Search for the cell housing the specified text and yield its (X, Y) center coordinate. 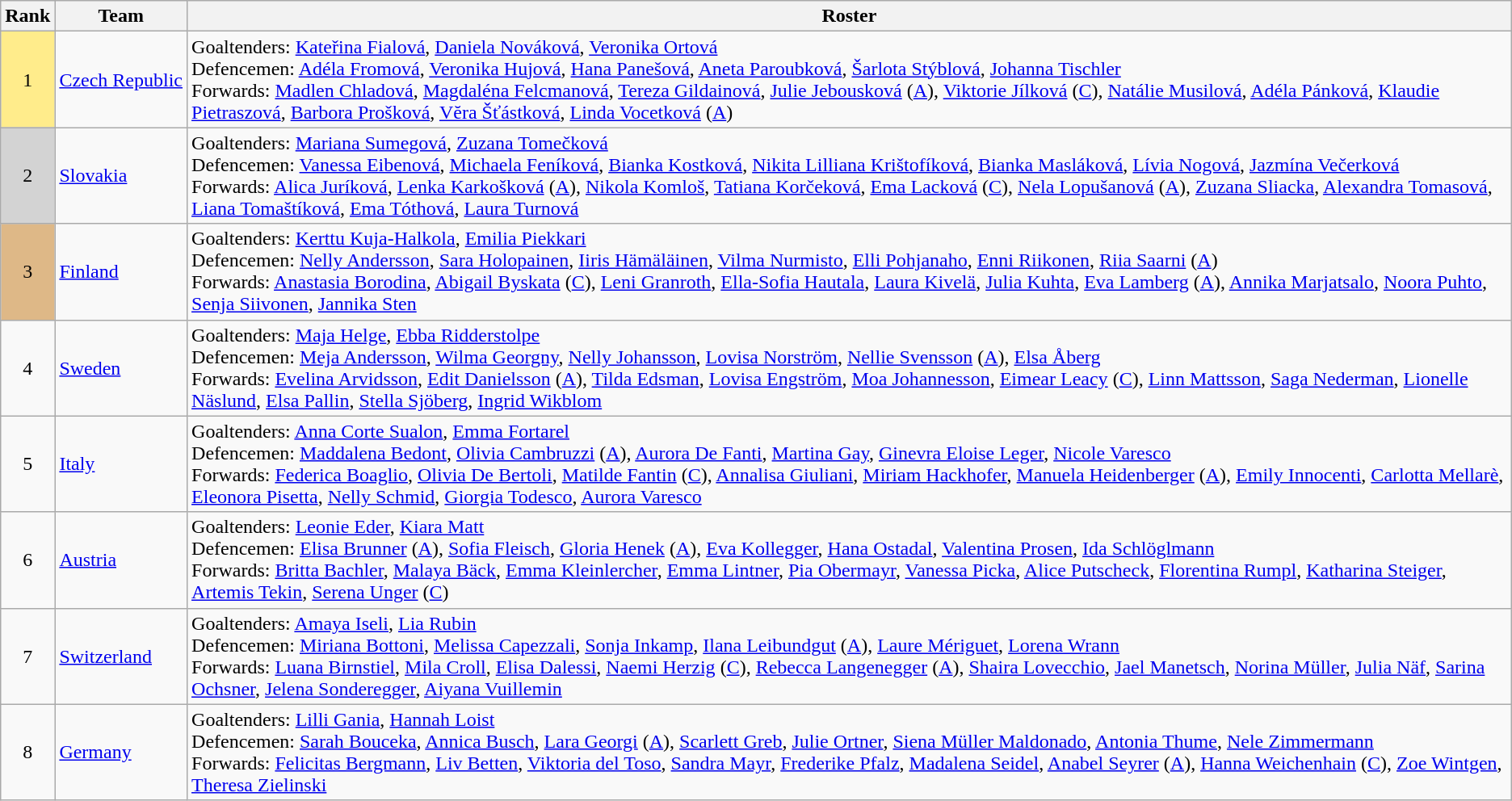
8 (27, 753)
4 (27, 368)
5 (27, 463)
Team (121, 16)
Germany (121, 753)
Roster (850, 16)
Switzerland (121, 656)
3 (27, 271)
7 (27, 656)
6 (27, 560)
Slovakia (121, 176)
Czech Republic (121, 79)
Rank (27, 16)
Austria (121, 560)
Italy (121, 463)
Finland (121, 271)
2 (27, 176)
Sweden (121, 368)
1 (27, 79)
